Capture the cell that displays the provided text and extract its [X, Y] central coordinate. 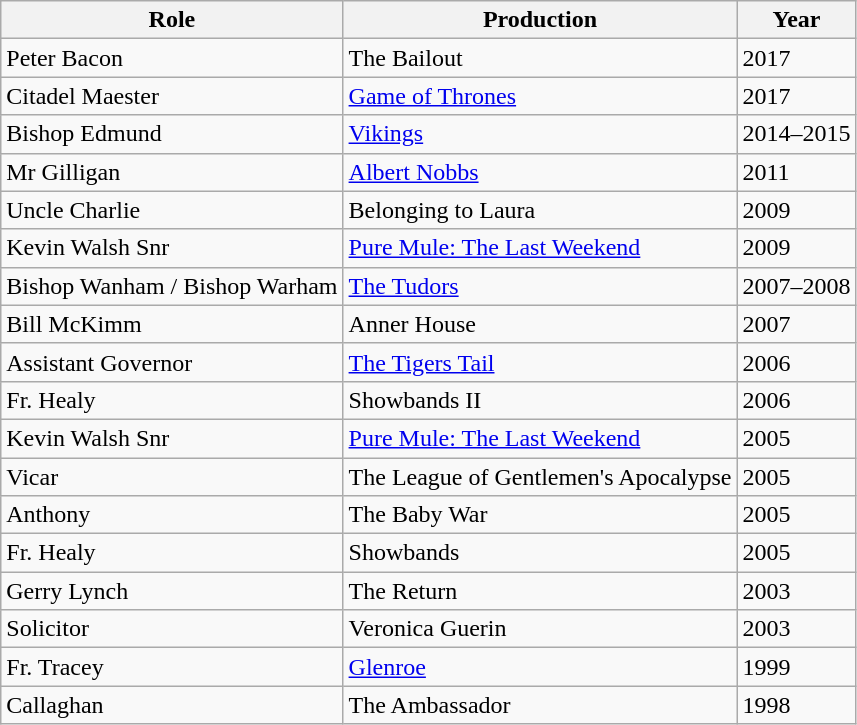
Bishop Wanham / Bishop Warham [172, 286]
Uncle Charlie [172, 210]
The League of Gentlemen's Apocalypse [540, 477]
Albert Nobbs [540, 172]
The Tigers Tail [540, 362]
Citadel Maester [172, 96]
Mr Gilligan [172, 172]
1999 [796, 667]
Gerry Lynch [172, 591]
Assistant Governor [172, 362]
The Bailout [540, 58]
Showbands [540, 553]
Peter Bacon [172, 58]
The Ambassador [540, 705]
Vicar [172, 477]
2007 [796, 324]
Bishop Edmund [172, 134]
2011 [796, 172]
Anner House [540, 324]
Solicitor [172, 629]
The Tudors [540, 286]
1998 [796, 705]
Bill McKimm [172, 324]
Role [172, 20]
Year [796, 20]
Belonging to Laura [540, 210]
Production [540, 20]
Game of Thrones [540, 96]
2007–2008 [796, 286]
Glenroe [540, 667]
Anthony [172, 515]
Vikings [540, 134]
Showbands II [540, 400]
Fr. Tracey [172, 667]
2014–2015 [796, 134]
The Return [540, 591]
The Baby War [540, 515]
Veronica Guerin [540, 629]
Callaghan [172, 705]
